Return [x, y] of the center of cell containing provided text 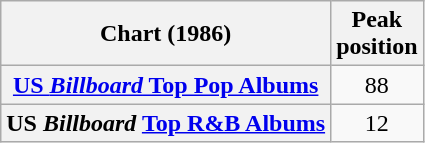
US Billboard Top R&B Albums [166, 123]
US Billboard Top Pop Albums [166, 85]
12 [377, 123]
88 [377, 85]
Chart (1986) [166, 34]
Peakposition [377, 34]
